Scan for the cell matching the given text and deliver its (X, Y) coordinate at center. 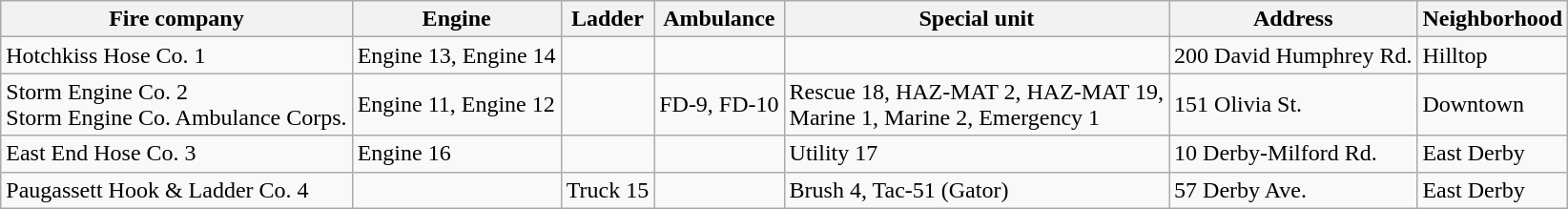
Storm Engine Co. 2Storm Engine Co. Ambulance Corps. (176, 105)
Engine 16 (456, 154)
Engine 11, Engine 12 (456, 105)
FD-9, FD-10 (719, 105)
10 Derby-Milford Rd. (1293, 154)
Brush 4, Tac-51 (Gator) (977, 190)
200 David Humphrey Rd. (1293, 55)
Hotchkiss Hose Co. 1 (176, 55)
57 Derby Ave. (1293, 190)
Address (1293, 19)
Neighborhood (1493, 19)
Fire company (176, 19)
Engine (456, 19)
Ladder (608, 19)
Utility 17 (977, 154)
Paugassett Hook & Ladder Co. 4 (176, 190)
Engine 13, Engine 14 (456, 55)
Truck 15 (608, 190)
Rescue 18, HAZ-MAT 2, HAZ-MAT 19,Marine 1, Marine 2, Emergency 1 (977, 105)
151 Olivia St. (1293, 105)
Hilltop (1493, 55)
East End Hose Co. 3 (176, 154)
Special unit (977, 19)
Ambulance (719, 19)
Downtown (1493, 105)
